Locate the cell with the specified text and output its (x, y) center coordinate. 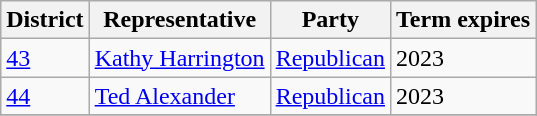
Party (330, 20)
43 (45, 58)
Kathy Harrington (180, 58)
Ted Alexander (180, 96)
Representative (180, 20)
District (45, 20)
Term expires (464, 20)
44 (45, 96)
